From the cell containing the given text, extract its center point as [x, y] coordinate. 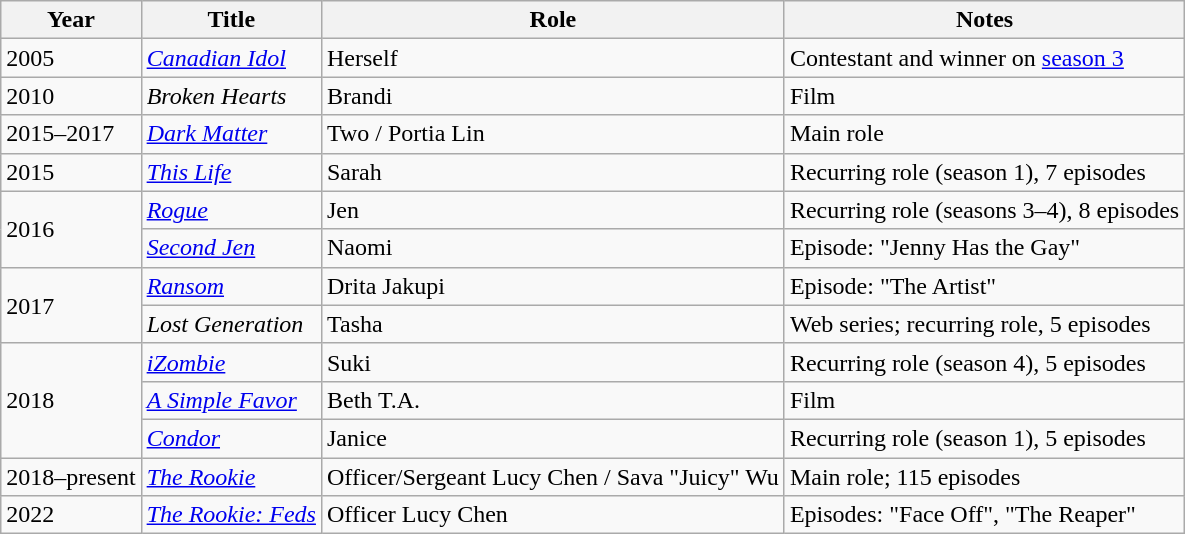
Brandi [552, 96]
Jen [552, 210]
Main role [984, 134]
Contestant and winner on season 3 [984, 58]
Beth T.A. [552, 400]
This Life [231, 172]
2018 [71, 400]
2015–2017 [71, 134]
Episode: "Jenny Has the Gay" [984, 248]
2018–present [71, 477]
Recurring role (season 1), 5 episodes [984, 438]
2015 [71, 172]
Episodes: "Face Off", "The Reaper" [984, 515]
Drita Jakupi [552, 286]
Recurring role (season 4), 5 episodes [984, 362]
Recurring role (seasons 3–4), 8 episodes [984, 210]
Tasha [552, 324]
iZombie [231, 362]
Two / Portia Lin [552, 134]
Dark Matter [231, 134]
Notes [984, 20]
Broken Hearts [231, 96]
A Simple Favor [231, 400]
2016 [71, 229]
2022 [71, 515]
Condor [231, 438]
Officer Lucy Chen [552, 515]
Year [71, 20]
Second Jen [231, 248]
Lost Generation [231, 324]
Episode: "The Artist" [984, 286]
Title [231, 20]
Recurring role (season 1), 7 episodes [984, 172]
Rogue [231, 210]
Janice [552, 438]
Canadian Idol [231, 58]
The Rookie: Feds [231, 515]
The Rookie [231, 477]
Herself [552, 58]
2017 [71, 305]
2005 [71, 58]
Main role; 115 episodes [984, 477]
Suki [552, 362]
Naomi [552, 248]
Ransom [231, 286]
Officer/Sergeant Lucy Chen / Sava "Juicy" Wu [552, 477]
Role [552, 20]
Web series; recurring role, 5 episodes [984, 324]
Sarah [552, 172]
2010 [71, 96]
